Search for the cell housing the specified text and yield its (X, Y) center coordinate. 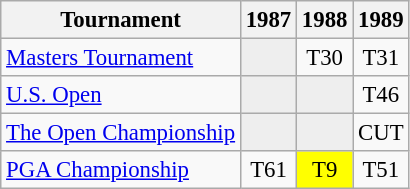
Masters Tournament (121, 58)
T61 (268, 170)
1988 (325, 20)
1989 (381, 20)
T9 (325, 170)
U.S. Open (121, 95)
T31 (381, 58)
The Open Championship (121, 133)
1987 (268, 20)
T46 (381, 95)
PGA Championship (121, 170)
CUT (381, 133)
Tournament (121, 20)
T51 (381, 170)
T30 (325, 58)
